Output the [X, Y] coordinate of the center of the cell containing the given text.  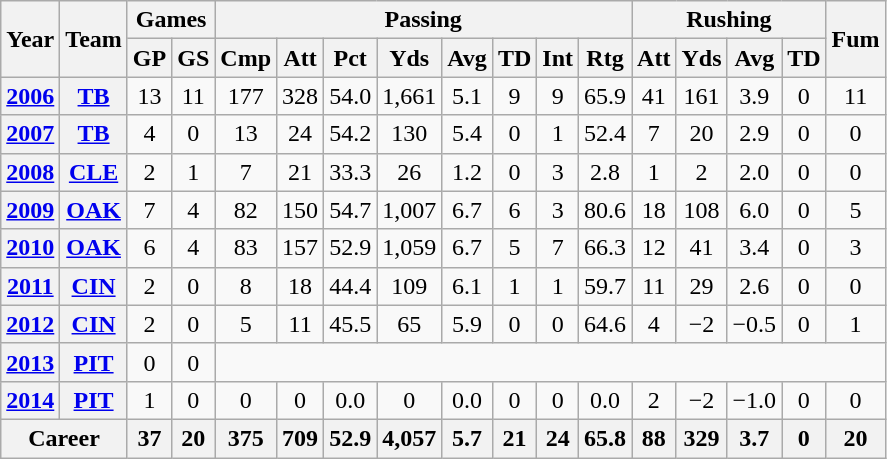
4,057 [410, 438]
GS [194, 58]
157 [300, 248]
2.8 [606, 172]
Int [558, 58]
33.3 [350, 172]
1,661 [410, 96]
2014 [30, 400]
2.9 [754, 134]
65.8 [606, 438]
Year [30, 39]
26 [410, 172]
1,059 [410, 248]
2012 [30, 324]
Rushing [730, 20]
Passing [424, 20]
2.6 [754, 286]
3.9 [754, 96]
Fum [856, 39]
37 [149, 438]
54.7 [350, 210]
12 [654, 248]
Career [64, 438]
Games [170, 20]
65 [410, 324]
66.3 [606, 248]
328 [300, 96]
329 [702, 438]
375 [246, 438]
5.4 [468, 134]
2.0 [754, 172]
Team [94, 39]
88 [654, 438]
130 [410, 134]
83 [246, 248]
29 [702, 286]
80.6 [606, 210]
108 [702, 210]
2007 [30, 134]
59.7 [606, 286]
2008 [30, 172]
−1.0 [754, 400]
2006 [30, 96]
CLE [94, 172]
1.2 [468, 172]
6.1 [468, 286]
54.2 [350, 134]
65.9 [606, 96]
3.4 [754, 248]
6.0 [754, 210]
1,007 [410, 210]
2009 [30, 210]
5.1 [468, 96]
64.6 [606, 324]
109 [410, 286]
52.4 [606, 134]
82 [246, 210]
2011 [30, 286]
5.9 [468, 324]
GP [149, 58]
45.5 [350, 324]
177 [246, 96]
Pct [350, 58]
5.7 [468, 438]
Rtg [606, 58]
2013 [30, 362]
Cmp [246, 58]
3.7 [754, 438]
709 [300, 438]
54.0 [350, 96]
8 [246, 286]
161 [702, 96]
150 [300, 210]
2010 [30, 248]
−0.5 [754, 324]
44.4 [350, 286]
